For the text-containing cell, return its midpoint in [X, Y] coordinate format. 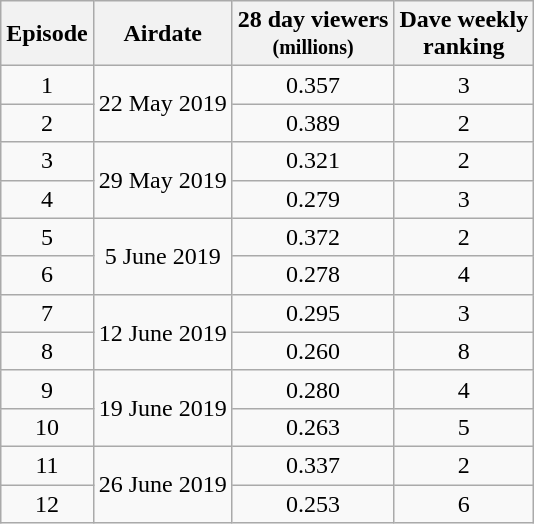
Episode [47, 34]
26 June 2019 [162, 484]
29 May 2019 [162, 180]
12 June 2019 [162, 332]
0.280 [313, 389]
22 May 2019 [162, 104]
19 June 2019 [162, 408]
0.253 [313, 503]
1 [47, 85]
12 [47, 503]
0.279 [313, 199]
0.263 [313, 427]
0.321 [313, 161]
0.260 [313, 351]
11 [47, 465]
Airdate [162, 34]
0.389 [313, 123]
28 day viewers(millions) [313, 34]
5 June 2019 [162, 256]
0.295 [313, 313]
0.357 [313, 85]
7 [47, 313]
10 [47, 427]
Dave weeklyranking [464, 34]
9 [47, 389]
0.278 [313, 275]
0.337 [313, 465]
0.372 [313, 237]
